Provide the (x, y) coordinate of the cell's center where the given text is located.  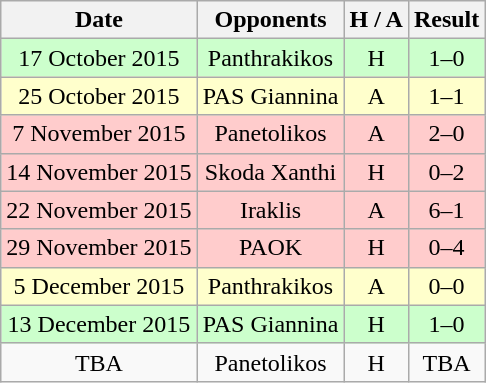
14 November 2015 (99, 172)
5 December 2015 (99, 286)
0–4 (446, 248)
6–1 (446, 210)
Result (446, 20)
Skoda Xanthi (270, 172)
17 October 2015 (99, 58)
0–2 (446, 172)
H / A (376, 20)
0–0 (446, 286)
22 November 2015 (99, 210)
7 November 2015 (99, 134)
25 October 2015 (99, 96)
PAOK (270, 248)
1–1 (446, 96)
2–0 (446, 134)
29 November 2015 (99, 248)
Date (99, 20)
Iraklis (270, 210)
Opponents (270, 20)
13 December 2015 (99, 324)
